Scan for the cell matching the given text and deliver its [x, y] coordinate at center. 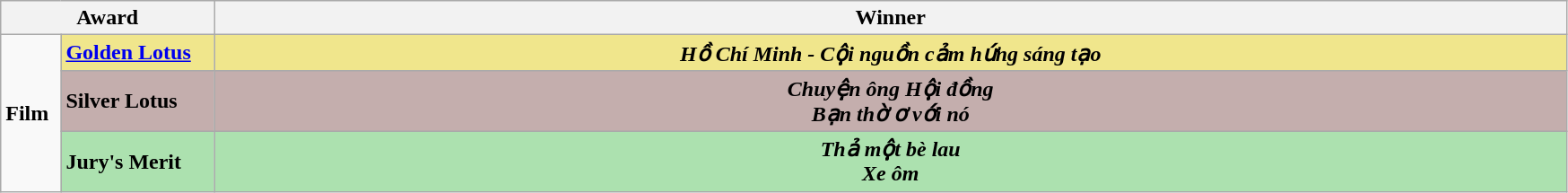
Silver Lotus [138, 101]
Film [30, 113]
Award [108, 18]
Chuyện ông Hội đồngBạn thờ ơ với nó [891, 101]
Winner [891, 18]
Jury's Merit [138, 162]
Thả một bè lauXe ôm [891, 162]
Hồ Chí Minh - Cội nguồn cảm hứng sáng tạo [891, 53]
Golden Lotus [138, 53]
